Output the (X, Y) coordinate of the center of the cell containing the given text.  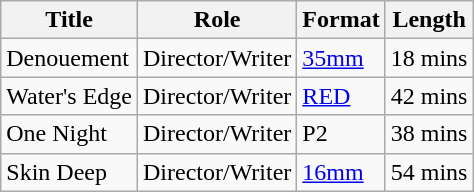
38 mins (429, 134)
Water's Edge (70, 96)
35mm (341, 58)
P2 (341, 134)
Length (429, 20)
RED (341, 96)
54 mins (429, 172)
One Night (70, 134)
Title (70, 20)
42 mins (429, 96)
16mm (341, 172)
Role (216, 20)
Skin Deep (70, 172)
18 mins (429, 58)
Format (341, 20)
Denouement (70, 58)
